Identify which cell holds the provided text, then report its (x, y) central coordinate. 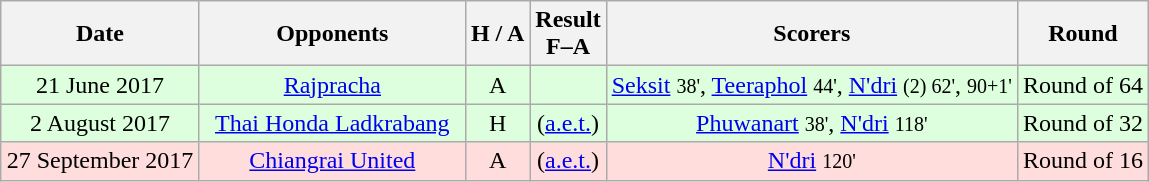
H / A (497, 34)
N'dri 120' (812, 161)
21 June 2017 (100, 85)
Round of 16 (1082, 161)
Round (1082, 34)
Opponents (332, 34)
Round of 64 (1082, 85)
Scorers (812, 34)
Thai Honda Ladkrabang (332, 123)
Date (100, 34)
Rajpracha (332, 85)
Seksit 38', Teeraphol 44', N'dri (2) 62', 90+1' (812, 85)
Phuwanart 38', N'dri 118' (812, 123)
Round of 32 (1082, 123)
2 August 2017 (100, 123)
27 September 2017 (100, 161)
Chiangrai United (332, 161)
H (497, 123)
ResultF–A (568, 34)
